Return the [X, Y] coordinate for the center point of the cell that contains the specified text.  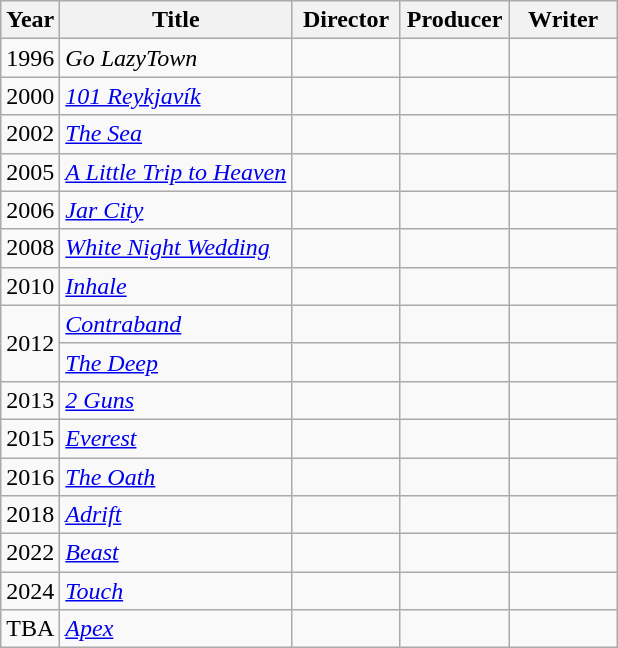
2018 [30, 515]
Producer [454, 20]
Everest [176, 438]
The Oath [176, 477]
2012 [30, 343]
2002 [30, 134]
2 Guns [176, 400]
2006 [30, 210]
Go LazyTown [176, 58]
Inhale [176, 286]
2016 [30, 477]
2015 [30, 438]
Touch [176, 591]
Director [346, 20]
2008 [30, 248]
2005 [30, 172]
The Deep [176, 362]
Contraband [176, 324]
1996 [30, 58]
2013 [30, 400]
2022 [30, 553]
101 Reykjavík [176, 96]
Title [176, 20]
Year [30, 20]
Writer [564, 20]
2000 [30, 96]
The Sea [176, 134]
TBA [30, 629]
White Night Wedding [176, 248]
Apex [176, 629]
Jar City [176, 210]
2024 [30, 591]
Beast [176, 553]
2010 [30, 286]
A Little Trip to Heaven [176, 172]
Adrift [176, 515]
